Pinpoint the cell where the given text exists, returning its [X, Y] midpoint coordinate. 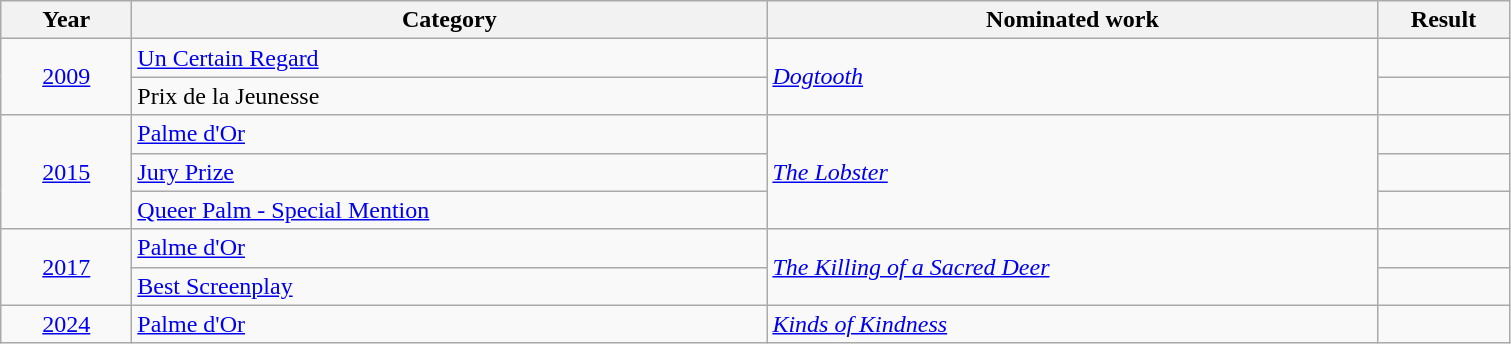
Year [66, 20]
Un Certain Regard [450, 58]
Queer Palm - Special Mention [450, 210]
2009 [66, 77]
Kinds of Kindness [1072, 324]
Nominated work [1072, 20]
Jury Prize [450, 172]
2024 [66, 324]
2015 [66, 172]
Category [450, 20]
The Lobster [1072, 172]
Result [1444, 20]
Dogtooth [1072, 77]
The Killing of a Sacred Deer [1072, 267]
2017 [66, 267]
Prix de la Jeunesse [450, 96]
Best Screenplay [450, 286]
